Return (x, y) of the center of cell containing provided text 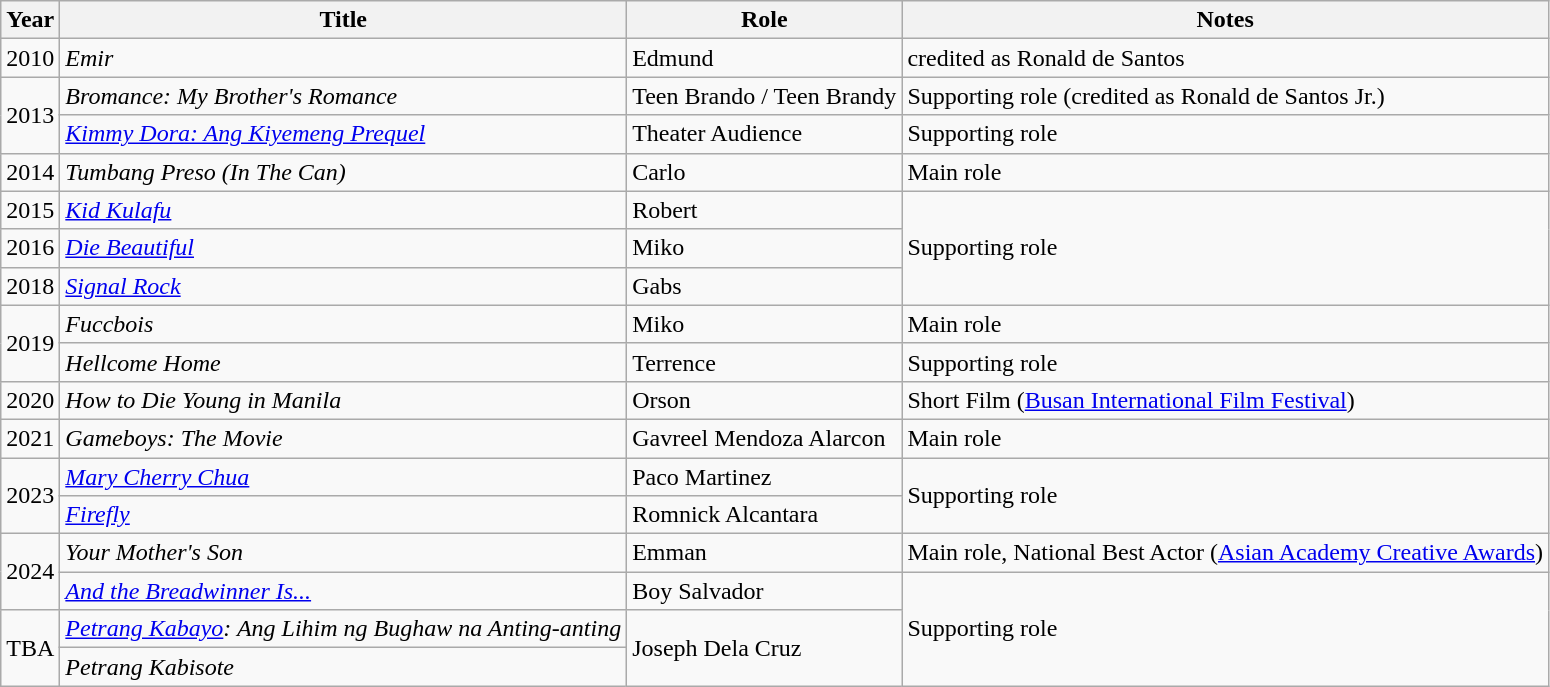
Bromance: My Brother's Romance (344, 96)
Main role, National Best Actor (Asian Academy Creative Awards) (1226, 553)
Boy Salvador (764, 591)
Orson (764, 400)
2023 (30, 496)
Edmund (764, 58)
Short Film (Busan International Film Festival) (1226, 400)
Romnick Alcantara (764, 515)
2018 (30, 286)
Die Beautiful (344, 248)
TBA (30, 648)
Robert (764, 210)
Role (764, 20)
How to Die Young in Manila (344, 400)
2014 (30, 172)
Title (344, 20)
Gavreel Mendoza Alarcon (764, 438)
Mary Cherry Chua (344, 477)
Paco Martinez (764, 477)
2013 (30, 115)
And the Breadwinner Is... (344, 591)
2016 (30, 248)
2010 (30, 58)
2024 (30, 572)
credited as Ronald de Santos (1226, 58)
Emir (344, 58)
Signal Rock (344, 286)
Theater Audience (764, 134)
Joseph Dela Cruz (764, 648)
Emman (764, 553)
2020 (30, 400)
Carlo (764, 172)
Teen Brando / Teen Brandy (764, 96)
2021 (30, 438)
Petrang Kabayo: Ang Lihim ng Bughaw na Anting-anting (344, 629)
Gameboys: The Movie (344, 438)
Supporting role (credited as Ronald de Santos Jr.) (1226, 96)
Fuccbois (344, 324)
Kimmy Dora: Ang Kiyemeng Prequel (344, 134)
Year (30, 20)
Kid Kulafu (344, 210)
Hellcome Home (344, 362)
Firefly (344, 515)
Gabs (764, 286)
Notes (1226, 20)
Tumbang Preso (In The Can) (344, 172)
Your Mother's Son (344, 553)
2019 (30, 343)
Terrence (764, 362)
Petrang Kabisote (344, 667)
2015 (30, 210)
